Return the [x, y] coordinate for the center point of the cell that contains the specified text.  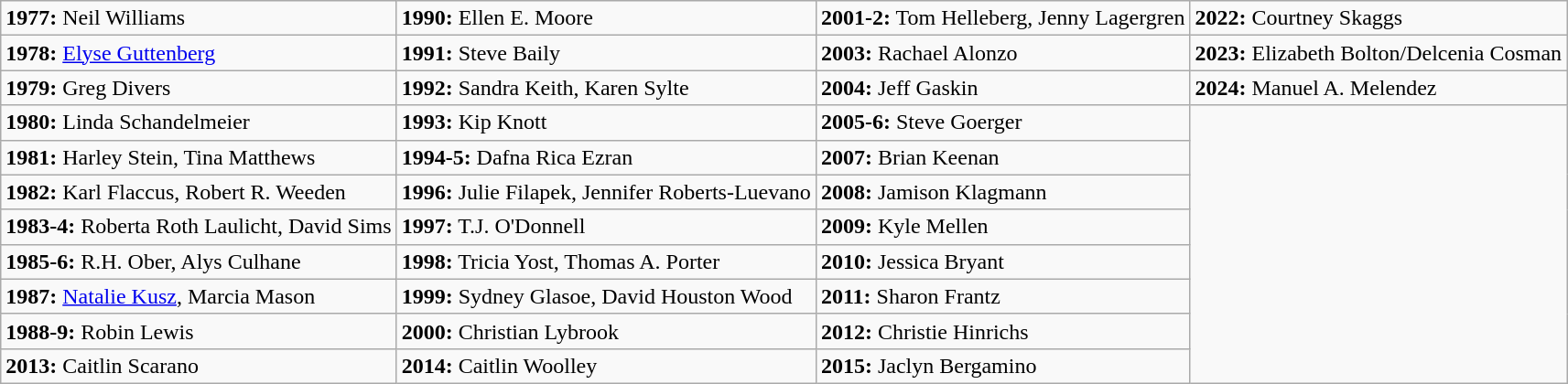
2007: Brian Keenan [1003, 157]
1998: Tricia Yost, Thomas A. Porter [606, 261]
2023: Elizabeth Bolton/Delcenia Cosman [1379, 53]
1980: Linda Schandelmeier [199, 123]
1985-6: R.H. Ober, Alys Culhane [199, 261]
2011: Sharon Frantz [1003, 296]
2009: Kyle Mellen [1003, 227]
2000: Christian Lybrook [606, 331]
1981: Harley Stein, Tina Matthews [199, 157]
2008: Jamison Klagmann [1003, 192]
2015: Jaclyn Bergamino [1003, 366]
2013: Caitlin Scarano [199, 366]
2004: Jeff Gaskin [1003, 88]
1991: Steve Baily [606, 53]
2001-2: Tom Helleberg, Jenny Lagergren [1003, 18]
1993: Kip Knott [606, 123]
1982: Karl Flaccus, Robert R. Weeden [199, 192]
1996: Julie Filapek, Jennifer Roberts-Luevano [606, 192]
1988-9: Robin Lewis [199, 331]
1990: Ellen E. Moore [606, 18]
2010: Jessica Bryant [1003, 261]
1987: Natalie Kusz, Marcia Mason [199, 296]
1992: Sandra Keith, Karen Sylte [606, 88]
1978: Elyse Guttenberg [199, 53]
2005-6: Steve Goerger [1003, 123]
1979: Greg Divers [199, 88]
2024: Manuel A. Melendez [1379, 88]
2003: Rachael Alonzo [1003, 53]
2022: Courtney Skaggs [1379, 18]
2014: Caitlin Woolley [606, 366]
1994-5: Dafna Rica Ezran [606, 157]
1977: Neil Williams [199, 18]
1999: Sydney Glasoe, David Houston Wood [606, 296]
2012: Christie Hinrichs [1003, 331]
1997: T.J. O'Donnell [606, 227]
1983-4: Roberta Roth Laulicht, David Sims [199, 227]
